Return the (X, Y) coordinate for the center point of the cell that contains the specified text.  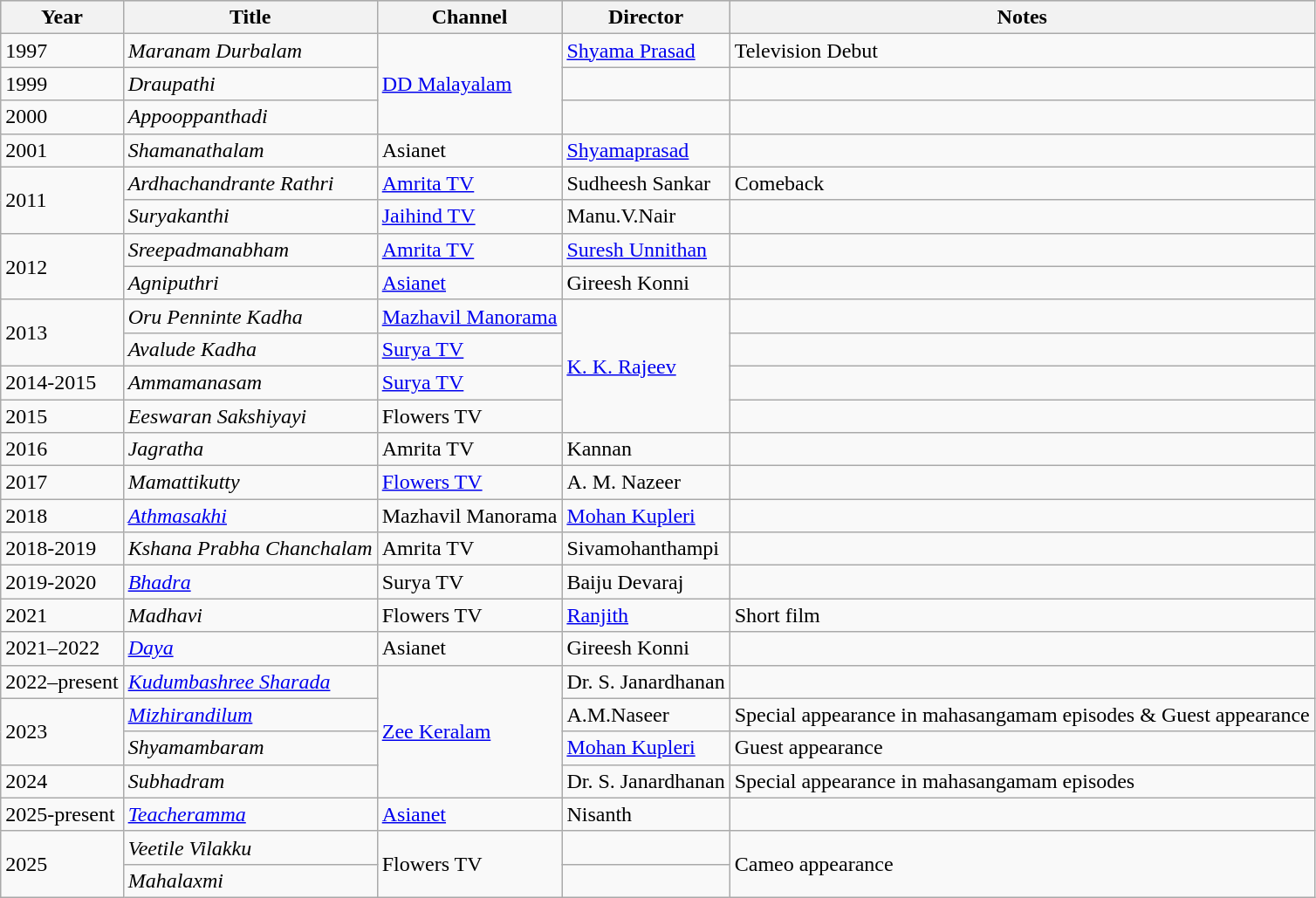
Kshana Prabha Chanchalam (250, 549)
2021 (62, 615)
2019-2020 (62, 582)
2014-2015 (62, 382)
Zee Keralam (470, 731)
Sivamohanthampi (646, 549)
Oru Penninte Kadha (250, 316)
K. K. Rajeev (646, 366)
Mahalaxmi (250, 881)
Madhavi (250, 615)
Ranjith (646, 615)
Shyamambaram (250, 748)
2016 (62, 449)
Ammamanasam (250, 382)
Mizhirandilum (250, 715)
A.M.Naseer (646, 715)
Kudumbashree Sharada (250, 682)
Director (646, 17)
Sudheesh Sankar (646, 183)
Comeback (1022, 183)
Agniputhri (250, 283)
Mamattikutty (250, 483)
Suryakanthi (250, 216)
Cameo appearance (1022, 864)
Guest appearance (1022, 748)
2024 (62, 781)
Bhadra (250, 582)
2017 (62, 483)
2021–2022 (62, 648)
2012 (62, 266)
Notes (1022, 17)
Teacheramma (250, 814)
Avalude Kadha (250, 349)
Special appearance in mahasangamam episodes (1022, 781)
2025 (62, 864)
Jaihind TV (470, 216)
Appooppanthadi (250, 117)
Channel (470, 17)
Short film (1022, 615)
2023 (62, 731)
Television Debut (1022, 51)
Jagratha (250, 449)
Shamanathalam (250, 150)
1997 (62, 51)
Eeswaran Sakshiyayi (250, 416)
Manu.V.Nair (646, 216)
2013 (62, 332)
Sreepadmanabham (250, 250)
Nisanth (646, 814)
2000 (62, 117)
Baiju Devaraj (646, 582)
Shyamaprasad (646, 150)
2015 (62, 416)
1999 (62, 84)
Ardhachandrante Rathri (250, 183)
DD Malayalam (470, 84)
Special appearance in mahasangamam episodes & Guest appearance (1022, 715)
2022–present (62, 682)
2018 (62, 516)
2018-2019 (62, 549)
Kannan (646, 449)
Athmasakhi (250, 516)
2001 (62, 150)
Veetile Vilakku (250, 847)
Maranam Durbalam (250, 51)
Shyama Prasad (646, 51)
Draupathi (250, 84)
Title (250, 17)
2011 (62, 200)
Year (62, 17)
Daya (250, 648)
A. M. Nazeer (646, 483)
2025-present (62, 814)
Subhadram (250, 781)
Suresh Unnithan (646, 250)
